Scan for the cell matching the given text and deliver its (x, y) coordinate at center. 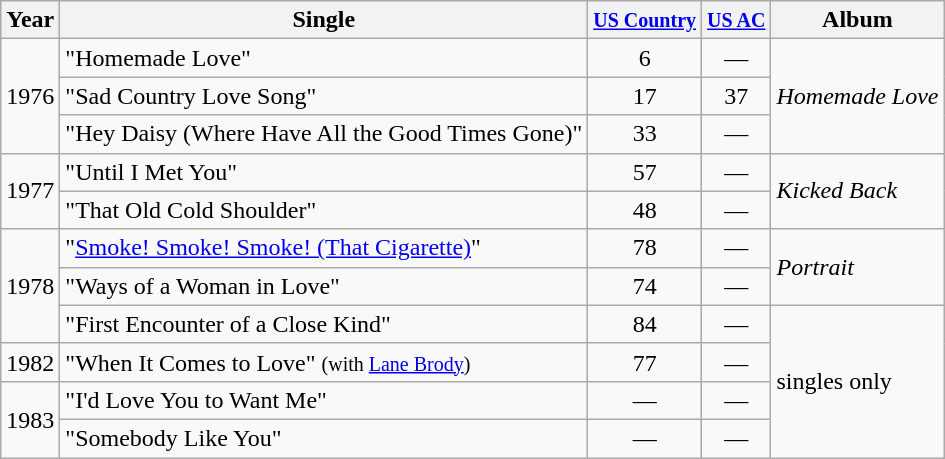
84 (645, 324)
1976 (30, 96)
"Until I Met You" (324, 172)
37 (736, 96)
US AC (736, 20)
1983 (30, 419)
"Homemade Love" (324, 58)
Portrait (858, 267)
"Ways of a Woman in Love" (324, 286)
"Somebody Like You" (324, 438)
1982 (30, 362)
77 (645, 362)
Album (858, 20)
33 (645, 134)
Year (30, 20)
74 (645, 286)
"I'd Love You to Want Me" (324, 400)
"First Encounter of a Close Kind" (324, 324)
Homemade Love (858, 96)
US Country (645, 20)
Single (324, 20)
"When It Comes to Love" (with Lane Brody) (324, 362)
57 (645, 172)
singles only (858, 381)
"Hey Daisy (Where Have All the Good Times Gone)" (324, 134)
17 (645, 96)
48 (645, 210)
78 (645, 248)
6 (645, 58)
"Smoke! Smoke! Smoke! (That Cigarette)" (324, 248)
"That Old Cold Shoulder" (324, 210)
Kicked Back (858, 191)
1977 (30, 191)
"Sad Country Love Song" (324, 96)
1978 (30, 286)
